Provide the (x, y) coordinate of the cell's center where the given text is located.  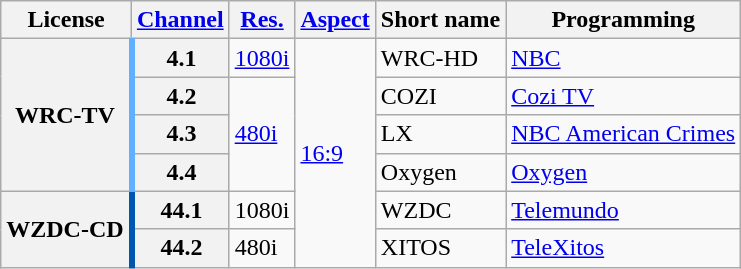
Telemundo (624, 210)
Channel (180, 20)
Res. (262, 20)
16:9 (335, 153)
TeleXitos (624, 248)
44.2 (180, 248)
NBC (624, 58)
WZDC-CD (66, 229)
License (66, 20)
XITOS (440, 248)
4.3 (180, 134)
WRC-TV (66, 115)
COZI (440, 96)
44.1 (180, 210)
NBC American Crimes (624, 134)
4.2 (180, 96)
Programming (624, 20)
Aspect (335, 20)
4.4 (180, 172)
WZDC (440, 210)
LX (440, 134)
WRC-HD (440, 58)
Cozi TV (624, 96)
Short name (440, 20)
4.1 (180, 58)
